Identify which cell holds the provided text, then report its (x, y) central coordinate. 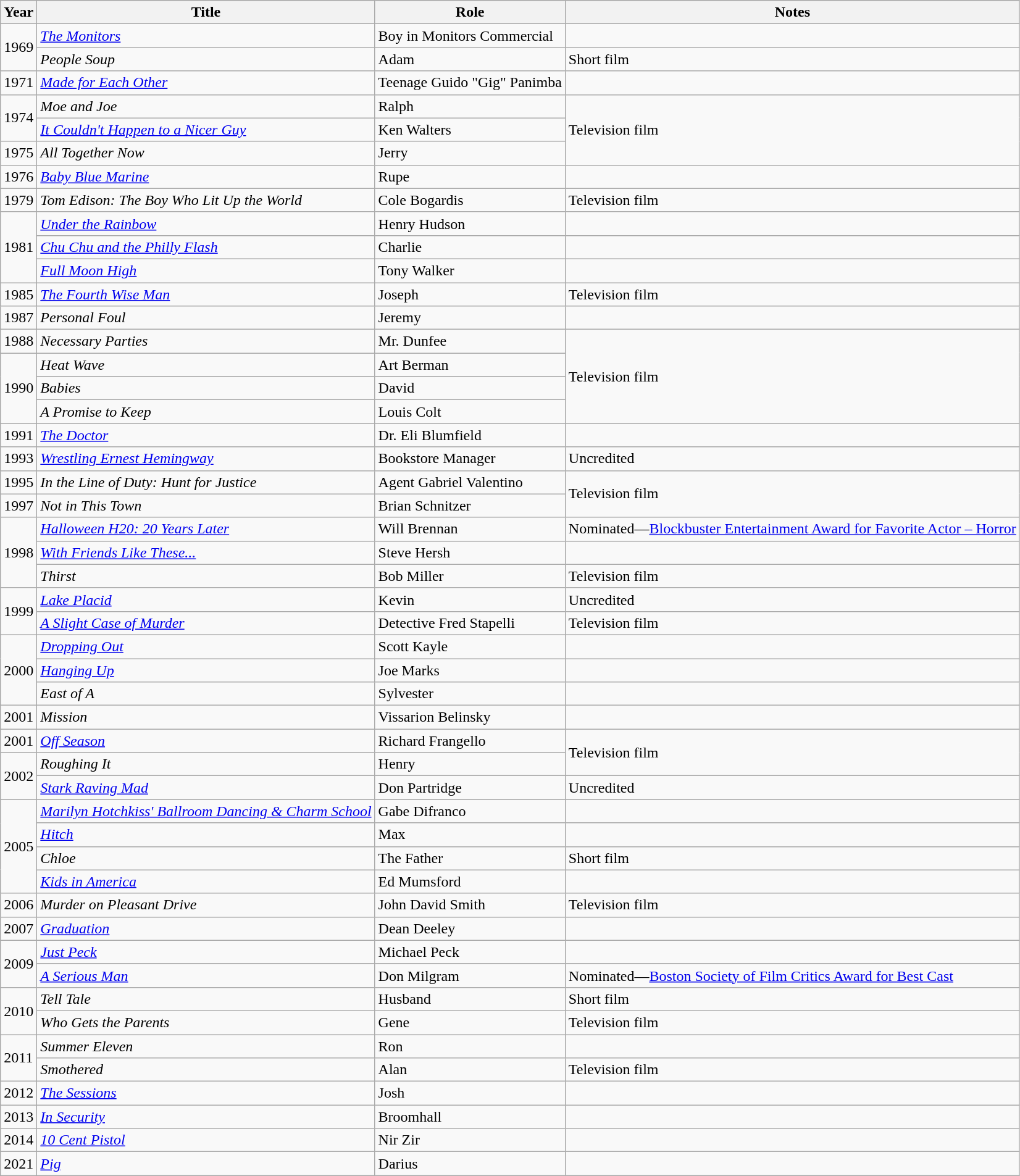
Max (470, 835)
A Promise to Keep (206, 412)
Personal Foul (206, 318)
Nir Zir (470, 1140)
David (470, 388)
Murder on Pleasant Drive (206, 905)
1979 (19, 200)
People Soup (206, 59)
1998 (19, 553)
Vissarion Belinsky (470, 717)
Dr. Eli Blumfield (470, 435)
Broomhall (470, 1117)
Agent Gabriel Valentino (470, 482)
1993 (19, 459)
Bob Miller (470, 576)
Rupe (470, 177)
Who Gets the Parents (206, 1022)
Josh (470, 1093)
Husband (470, 999)
2000 (19, 670)
The Monitors (206, 36)
Hanging Up (206, 670)
Mission (206, 717)
1997 (19, 506)
2006 (19, 905)
Year (19, 12)
2011 (19, 1058)
Boy in Monitors Commercial (470, 36)
1969 (19, 48)
The Father (470, 858)
Notes (792, 12)
Jeremy (470, 318)
Lake Placid (206, 599)
Stark Raving Mad (206, 788)
2013 (19, 1117)
Not in This Town (206, 506)
2010 (19, 1011)
1988 (19, 341)
Tell Tale (206, 999)
1974 (19, 118)
Alan (470, 1070)
Michael Peck (470, 952)
Cole Bogardis (470, 200)
Roughing It (206, 764)
Charlie (470, 247)
Ron (470, 1046)
Nominated—Blockbuster Entertainment Award for Favorite Actor – Horror (792, 529)
1991 (19, 435)
It Couldn't Happen to a Nicer Guy (206, 130)
All Together Now (206, 153)
1995 (19, 482)
Ken Walters (470, 130)
Art Berman (470, 365)
1971 (19, 83)
Kids in America (206, 882)
Kevin (470, 599)
Ed Mumsford (470, 882)
1981 (19, 247)
Necessary Parties (206, 341)
Heat Wave (206, 365)
Henry (470, 764)
Smothered (206, 1070)
Pig (206, 1164)
Darius (470, 1164)
Just Peck (206, 952)
2014 (19, 1140)
Tom Edison: The Boy Who Lit Up the World (206, 200)
Thirst (206, 576)
East of A (206, 694)
A Slight Case of Murder (206, 623)
The Fourth Wise Man (206, 294)
Graduation (206, 928)
Chu Chu and the Philly Flash (206, 247)
1975 (19, 153)
Mr. Dunfee (470, 341)
2007 (19, 928)
1990 (19, 388)
John David Smith (470, 905)
A Serious Man (206, 975)
Tony Walker (470, 270)
Title (206, 12)
Made for Each Other (206, 83)
2005 (19, 846)
1985 (19, 294)
Wrestling Ernest Hemingway (206, 459)
Scott Kayle (470, 646)
2002 (19, 776)
10 Cent Pistol (206, 1140)
1987 (19, 318)
Gene (470, 1022)
Louis Colt (470, 412)
Halloween H20: 20 Years Later (206, 529)
Marilyn Hotchkiss' Ballroom Dancing & Charm School (206, 811)
Will Brennan (470, 529)
Bookstore Manager (470, 459)
Detective Fred Stapelli (470, 623)
Don Partridge (470, 788)
1999 (19, 611)
Full Moon High (206, 270)
Joe Marks (470, 670)
The Doctor (206, 435)
2021 (19, 1164)
Henry Hudson (470, 223)
Gabe Difranco (470, 811)
Hitch (206, 835)
Don Milgram (470, 975)
Teenage Guido "Gig" Panimba (470, 83)
Steve Hersh (470, 553)
Nominated—Boston Society of Film Critics Award for Best Cast (792, 975)
Ralph (470, 106)
Babies (206, 388)
In the Line of Duty: Hunt for Justice (206, 482)
Chloe (206, 858)
The Sessions (206, 1093)
Role (470, 12)
Brian Schnitzer (470, 506)
Adam (470, 59)
Off Season (206, 741)
In Security (206, 1117)
2009 (19, 964)
Joseph (470, 294)
Jerry (470, 153)
Dropping Out (206, 646)
Sylvester (470, 694)
With Friends Like These... (206, 553)
2012 (19, 1093)
Dean Deeley (470, 928)
Richard Frangello (470, 741)
Baby Blue Marine (206, 177)
Moe and Joe (206, 106)
Under the Rainbow (206, 223)
Summer Eleven (206, 1046)
1976 (19, 177)
